Return the (x, y) coordinate for the center point of the cell that contains the specified text.  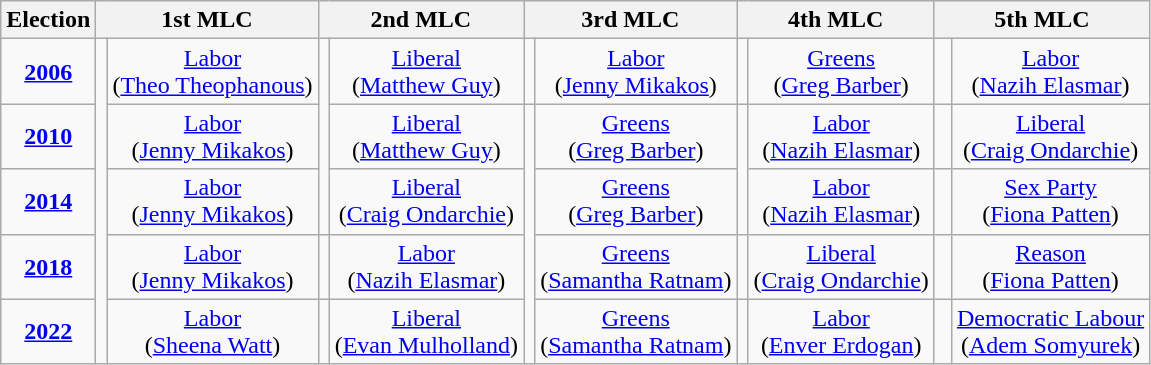
2006 (48, 72)
Election (48, 20)
2018 (48, 266)
2022 (48, 332)
Sex Party(Fiona Patten) (1050, 202)
4th MLC (836, 20)
Labor(Sheena Watt) (212, 332)
2010 (48, 136)
Liberal(Evan Mulholland) (426, 332)
2nd MLC (420, 20)
Reason(Fiona Patten) (1050, 266)
2014 (48, 202)
5th MLC (1042, 20)
Labor(Enver Erdogan) (841, 332)
1st MLC (207, 20)
Labor(Theo Theophanous) (212, 72)
Democratic Labour(Adem Somyurek) (1050, 332)
3rd MLC (630, 20)
